Identify which cell holds the provided text, then report its [x, y] central coordinate. 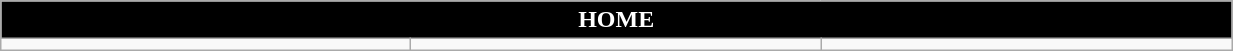
HOME [616, 20]
